Identify which cell holds the provided text, then report its (x, y) central coordinate. 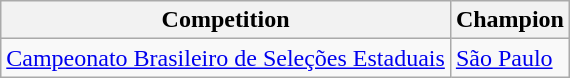
São Paulo (510, 58)
Champion (510, 20)
Competition (226, 20)
Campeonato Brasileiro de Seleções Estaduais (226, 58)
